Determine the [x, y] coordinate at the center of the cell enclosing the given text.  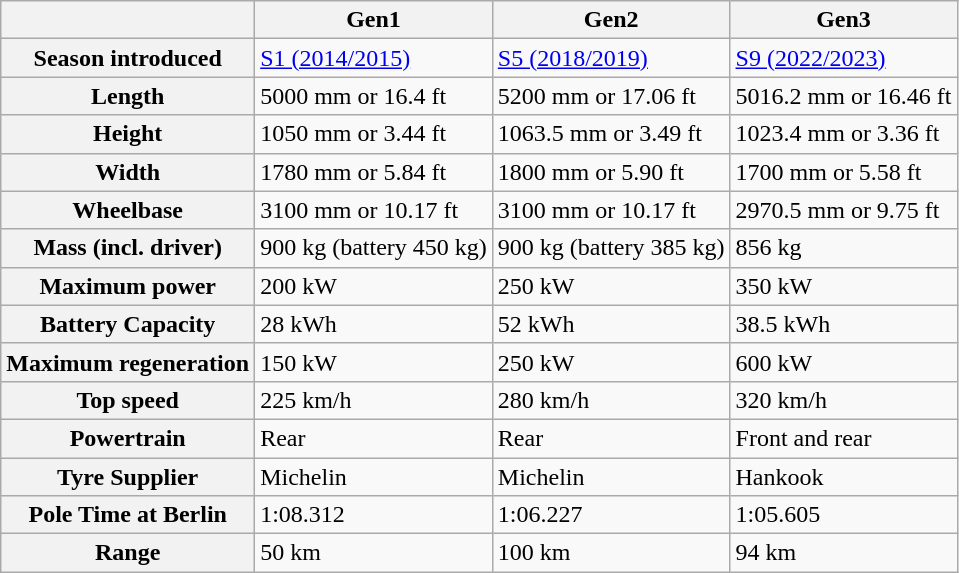
1780 mm or 5.84 ft [374, 172]
Mass (incl. driver) [128, 248]
50 km [374, 553]
28 kWh [374, 324]
1:06.227 [611, 515]
S9 (2022/2023) [844, 58]
Tyre Supplier [128, 477]
900 kg (battery 385 kg) [611, 248]
900 kg (battery 450 kg) [374, 248]
100 km [611, 553]
1700 mm or 5.58 ft [844, 172]
94 km [844, 553]
38.5 kWh [844, 324]
Maximum regeneration [128, 362]
Width [128, 172]
856 kg [844, 248]
Hankook [844, 477]
150 kW [374, 362]
Gen2 [611, 20]
S1 (2014/2015) [374, 58]
225 km/h [374, 400]
Gen1 [374, 20]
Gen3 [844, 20]
600 kW [844, 362]
Pole Time at Berlin [128, 515]
Range [128, 553]
Front and rear [844, 438]
52 kWh [611, 324]
Height [128, 134]
350 kW [844, 286]
Season introduced [128, 58]
1050 mm or 3.44 ft [374, 134]
280 km/h [611, 400]
320 km/h [844, 400]
1023.4 mm or 3.36 ft [844, 134]
Length [128, 96]
Powertrain [128, 438]
1:05.605 [844, 515]
5000 mm or 16.4 ft [374, 96]
200 kW [374, 286]
Battery Capacity [128, 324]
Top speed [128, 400]
1063.5 mm or 3.49 ft [611, 134]
Wheelbase [128, 210]
5016.2 mm or 16.46 ft [844, 96]
S5 (2018/2019) [611, 58]
2970.5 mm or 9.75 ft [844, 210]
1800 mm or 5.90 ft [611, 172]
Maximum power [128, 286]
5200 mm or 17.06 ft [611, 96]
1:08.312 [374, 515]
